Detect which cell encompasses the target text, then output its [x, y] center coordinate. 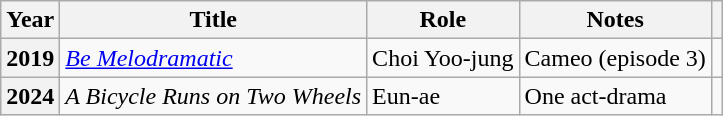
One act-drama [615, 96]
Notes [615, 20]
2019 [30, 58]
2024 [30, 96]
Year [30, 20]
Be Melodramatic [214, 58]
Cameo (episode 3) [615, 58]
Role [443, 20]
Title [214, 20]
Eun-ae [443, 96]
Choi Yoo-jung [443, 58]
A Bicycle Runs on Two Wheels [214, 96]
